Output the [x, y] coordinate of the center of the cell containing the given text.  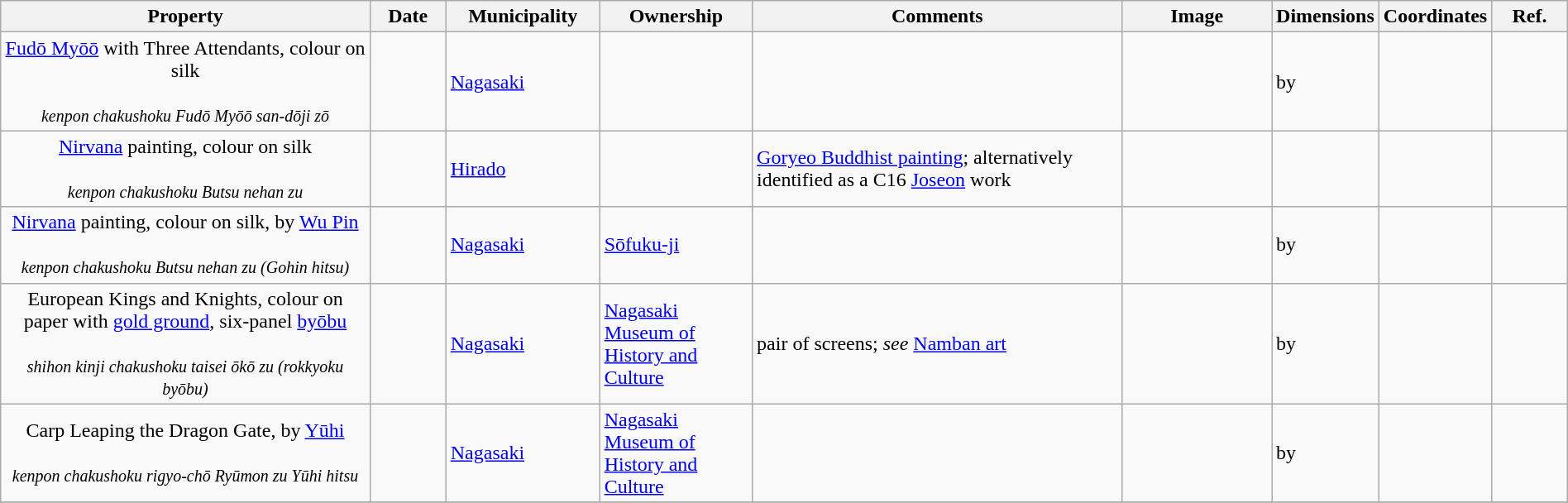
Carp Leaping the Dragon Gate, by Yūhikenpon chakushoku rigyo-chō Ryūmon zu Yūhi hitsu [185, 453]
Hirado [523, 169]
Date [408, 17]
Image [1198, 17]
Ownership [676, 17]
Nirvana painting, colour on silkkenpon chakushoku Butsu nehan zu [185, 169]
Comments [938, 17]
Ref. [1530, 17]
Fudō Myōō with Three Attendants, colour on silkkenpon chakushoku Fudō Myōō san-dōji zō [185, 81]
Goryeo Buddhist painting; alternatively identified as a C16 Joseon work [938, 169]
pair of screens; see Namban art [938, 343]
Municipality [523, 17]
Dimensions [1326, 17]
Sōfuku-ji [676, 245]
Nirvana painting, colour on silk, by Wu Pinkenpon chakushoku Butsu nehan zu (Gohin hitsu) [185, 245]
Property [185, 17]
Coordinates [1435, 17]
European Kings and Knights, colour on paper with gold ground, six-panel byōbushihon kinji chakushoku taisei ōkō zu (rokkyoku byōbu) [185, 343]
